Determine the (x, y) coordinate at the center of the cell enclosing the given text.  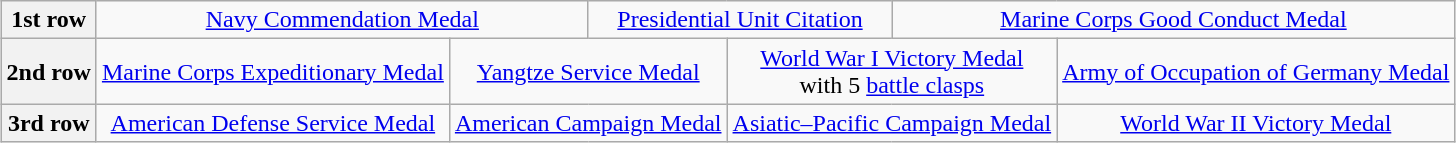
2nd row (48, 72)
Marine Corps Expeditionary Medal (272, 72)
World War II Victory Medal (1256, 123)
Yangtze Service Medal (588, 72)
American Campaign Medal (588, 123)
Navy Commendation Medal (342, 20)
1st row (48, 20)
Presidential Unit Citation (740, 20)
Marine Corps Good Conduct Medal (1174, 20)
American Defense Service Medal (272, 123)
Army of Occupation of Germany Medal (1256, 72)
World War I Victory Medalwith 5 battle clasps (892, 72)
3rd row (48, 123)
Asiatic–Pacific Campaign Medal (892, 123)
